Output the [x, y] coordinate of the center of the cell containing the given text.  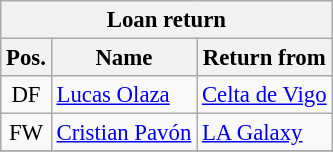
Loan return [166, 20]
Name [124, 58]
Lucas Olaza [124, 95]
FW [26, 133]
LA Galaxy [264, 133]
Cristian Pavón [124, 133]
DF [26, 95]
Return from [264, 58]
Pos. [26, 58]
Celta de Vigo [264, 95]
